Return the (X, Y) coordinate for the center point of the cell that contains the specified text.  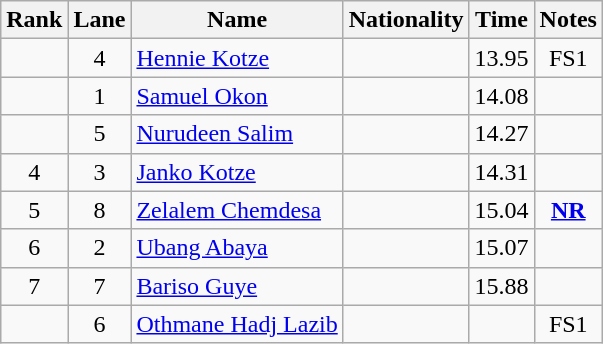
NR (568, 210)
Nationality (406, 20)
Notes (568, 20)
Hennie Kotze (237, 58)
Othmane Hadj Lazib (237, 324)
Nurudeen Salim (237, 134)
15.88 (502, 286)
Rank (34, 20)
Janko Kotze (237, 172)
13.95 (502, 58)
Time (502, 20)
8 (100, 210)
Zelalem Chemdesa (237, 210)
15.07 (502, 248)
3 (100, 172)
Lane (100, 20)
Samuel Okon (237, 96)
14.31 (502, 172)
15.04 (502, 210)
Bariso Guye (237, 286)
Name (237, 20)
1 (100, 96)
14.08 (502, 96)
2 (100, 248)
14.27 (502, 134)
Ubang Abaya (237, 248)
